Output the (x, y) coordinate of the center of the cell containing the given text.  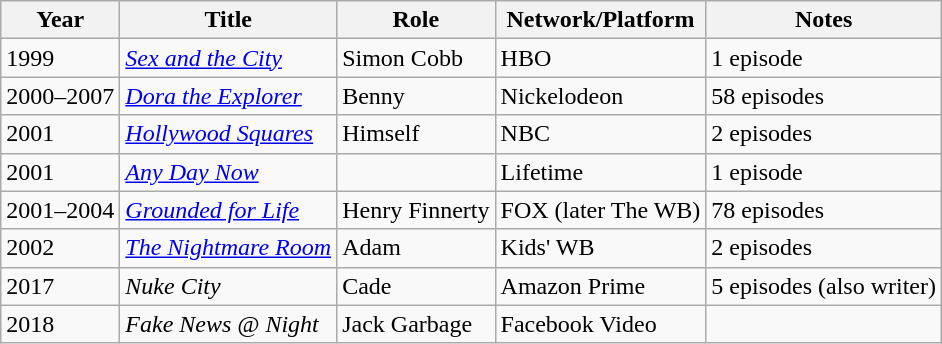
Grounded for Life (228, 210)
Role (416, 20)
Nuke City (228, 286)
1999 (60, 58)
Lifetime (600, 172)
Title (228, 20)
Notes (824, 20)
The Nightmare Room (228, 248)
2002 (60, 248)
Network/Platform (600, 20)
NBC (600, 134)
Fake News @ Night (228, 324)
Amazon Prime (600, 286)
Himself (416, 134)
Jack Garbage (416, 324)
5 episodes (also writer) (824, 286)
Nickelodeon (600, 96)
Dora the Explorer (228, 96)
Any Day Now (228, 172)
78 episodes (824, 210)
Adam (416, 248)
58 episodes (824, 96)
2001–2004 (60, 210)
FOX (later The WB) (600, 210)
2000–2007 (60, 96)
HBO (600, 58)
Facebook Video (600, 324)
Simon Cobb (416, 58)
Sex and the City (228, 58)
Henry Finnerty (416, 210)
2017 (60, 286)
Kids' WB (600, 248)
Hollywood Squares (228, 134)
Benny (416, 96)
Year (60, 20)
Cade (416, 286)
2018 (60, 324)
